Detect which cell encompasses the target text, then output its [X, Y] center coordinate. 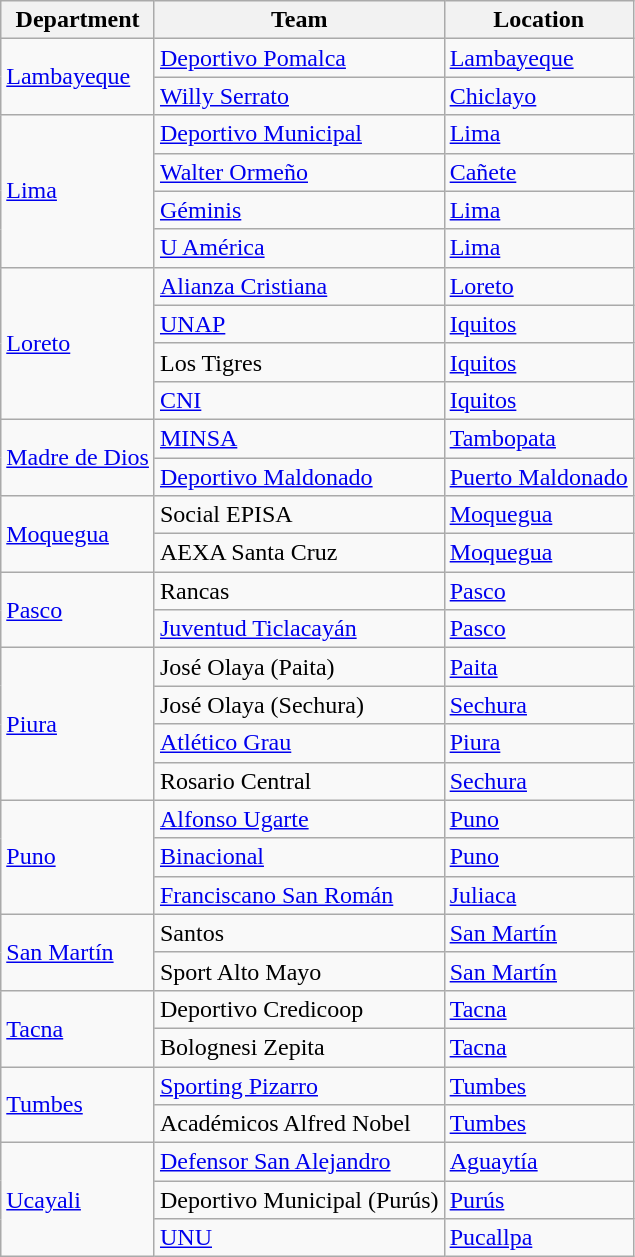
Cañete [538, 172]
Location [538, 20]
Defensor San Alejandro [299, 1162]
Atlético Grau [299, 743]
Puerto Maldonado [538, 477]
Deportivo Municipal [299, 134]
Binacional [299, 857]
Juliaca [538, 895]
Team [299, 20]
Paita [538, 667]
Pucallpa [538, 1238]
Purús [538, 1200]
CNI [299, 400]
Willy Serrato [299, 96]
Académicos Alfred Nobel [299, 1124]
Chiclayo [538, 96]
Sport Alto Mayo [299, 971]
Social EPISA [299, 515]
Tambopata [538, 438]
Deportivo Pomalca [299, 58]
Rosario Central [299, 781]
Rancas [299, 591]
UNAP [299, 324]
Walter Ormeño [299, 172]
Géminis [299, 210]
Los Tigres [299, 362]
José Olaya (Paita) [299, 667]
Deportivo Municipal (Purús) [299, 1200]
AEXA Santa Cruz [299, 553]
Alianza Cristiana [299, 286]
Juventud Ticlacayán [299, 629]
Santos [299, 933]
Sporting Pizarro [299, 1085]
U América [299, 248]
Department [78, 20]
Deportivo Maldonado [299, 477]
UNU [299, 1238]
Bolognesi Zepita [299, 1047]
MINSA [299, 438]
Alfonso Ugarte [299, 819]
Madre de Dios [78, 457]
Deportivo Credicoop [299, 1009]
Aguaytía [538, 1162]
Franciscano San Román [299, 895]
Ucayali [78, 1200]
José Olaya (Sechura) [299, 705]
